Scan for the cell matching the given text and deliver its (x, y) coordinate at center. 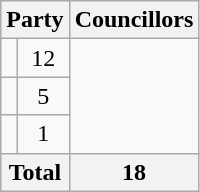
5 (43, 96)
18 (134, 172)
12 (43, 58)
Councillors (134, 20)
Party (35, 20)
Total (35, 172)
1 (43, 134)
